Output the (X, Y) coordinate of the center of the cell containing the given text.  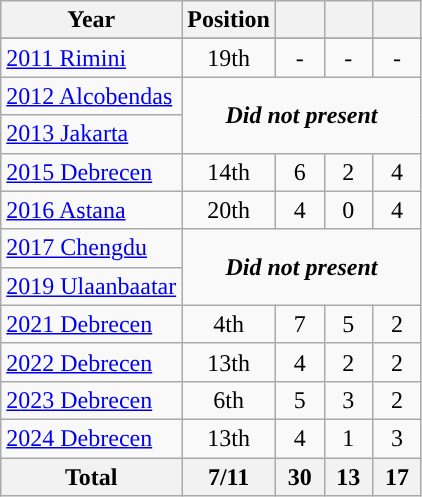
2023 Debrecen (92, 400)
6th (229, 400)
7 (300, 324)
17 (398, 477)
2013 Jakarta (92, 134)
13 (348, 477)
1 (348, 438)
6 (300, 172)
30 (300, 477)
2016 Astana (92, 210)
2024 Debrecen (92, 438)
Year (92, 20)
14th (229, 172)
19th (229, 58)
2022 Debrecen (92, 362)
20th (229, 210)
2017 Chengdu (92, 248)
2021 Debrecen (92, 324)
Position (229, 20)
2012 Alcobendas (92, 96)
2019 Ulaanbaatar (92, 286)
4th (229, 324)
Total (92, 477)
2015 Debrecen (92, 172)
0 (348, 210)
7/11 (229, 477)
2011 Rimini (92, 58)
